Output the (x, y) coordinate of the center of the cell containing the given text.  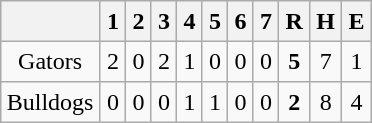
Gators (50, 61)
3 (164, 21)
8 (326, 102)
H (326, 21)
R (294, 21)
6 (241, 21)
Bulldogs (50, 102)
E (357, 21)
